Output the [x, y] coordinate of the center of the cell containing the given text.  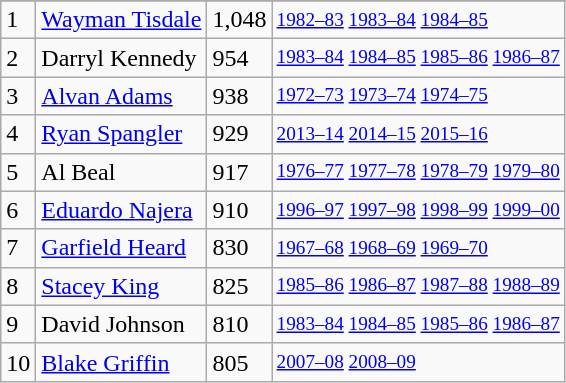
1982–83 1983–84 1984–85 [418, 20]
929 [240, 134]
3 [18, 96]
825 [240, 286]
2007–08 2008–09 [418, 362]
805 [240, 362]
1,048 [240, 20]
Ryan Spangler [122, 134]
1996–97 1997–98 1998–99 1999–00 [418, 210]
1972–73 1973–74 1974–75 [418, 96]
Garfield Heard [122, 248]
9 [18, 324]
6 [18, 210]
830 [240, 248]
954 [240, 58]
David Johnson [122, 324]
Stacey King [122, 286]
10 [18, 362]
1985–86 1986–87 1987–88 1988–89 [418, 286]
938 [240, 96]
7 [18, 248]
1976–77 1977–78 1978–79 1979–80 [418, 172]
1 [18, 20]
1967–68 1968–69 1969–70 [418, 248]
810 [240, 324]
917 [240, 172]
Eduardo Najera [122, 210]
4 [18, 134]
Wayman Tisdale [122, 20]
8 [18, 286]
910 [240, 210]
5 [18, 172]
2 [18, 58]
Al Beal [122, 172]
Alvan Adams [122, 96]
2013–14 2014–15 2015–16 [418, 134]
Darryl Kennedy [122, 58]
Blake Griffin [122, 362]
